Provide the (X, Y) coordinate of the cell's center where the given text is located.  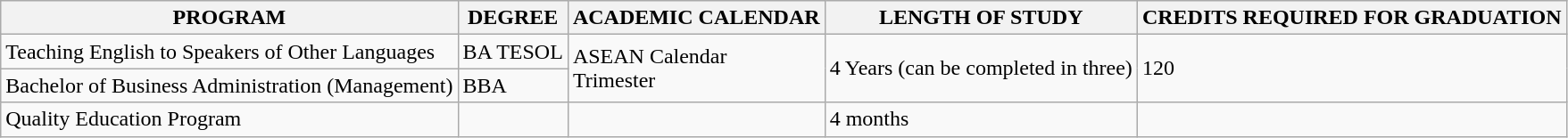
Quality Education Program (229, 119)
BA TESOL (512, 52)
ASEAN CalendarTrimester (696, 69)
Bachelor of Business Administration (Management) (229, 85)
BBA (512, 85)
CREDITS REQUIRED FOR GRADUATION (1351, 18)
ACADEMIC CALENDAR (696, 18)
DEGREE (512, 18)
4 Years (can be completed in three) (981, 69)
4 months (981, 119)
120 (1351, 69)
LENGTH OF STUDY (981, 18)
PROGRAM (229, 18)
Teaching English to Speakers of Other Languages (229, 52)
